Identify which cell holds the provided text, then report its [X, Y] central coordinate. 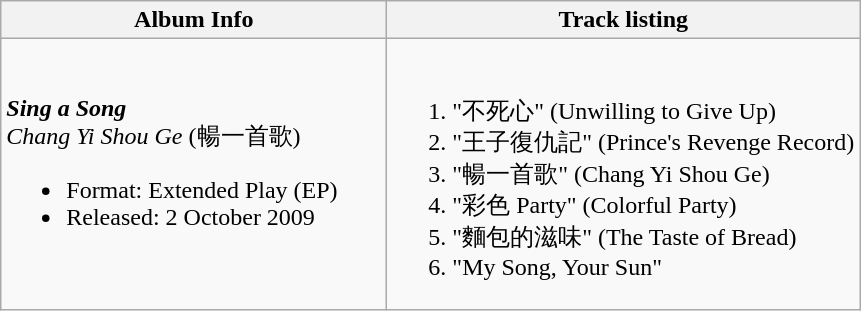
Album Info [194, 20]
Sing a SongChang Yi Shou Ge (暢一首歌)Format: Extended Play (EP)Released: 2 October 2009 [194, 174]
Track listing [624, 20]
